Find where the given text appears and provide that cell's center as (x, y) coordinate. 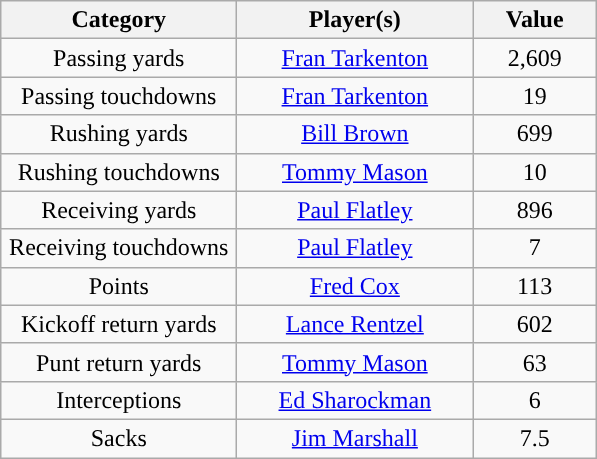
Interceptions (119, 400)
Ed Sharockman (355, 400)
7.5 (535, 438)
Kickoff return yards (119, 324)
Rushing yards (119, 134)
7 (535, 248)
Points (119, 286)
Bill Brown (355, 134)
896 (535, 210)
Player(s) (355, 20)
Sacks (119, 438)
699 (535, 134)
Receiving yards (119, 210)
2,609 (535, 58)
6 (535, 400)
Category (119, 20)
Passing yards (119, 58)
10 (535, 172)
Jim Marshall (355, 438)
Passing touchdowns (119, 96)
Rushing touchdowns (119, 172)
63 (535, 362)
602 (535, 324)
19 (535, 96)
113 (535, 286)
Punt return yards (119, 362)
Value (535, 20)
Fred Cox (355, 286)
Receiving touchdowns (119, 248)
Lance Rentzel (355, 324)
